Return [X, Y] of the center of cell containing provided text 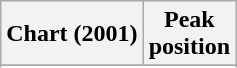
Peakposition [189, 34]
Chart (2001) [72, 34]
